Return [X, Y] of the center of cell containing provided text 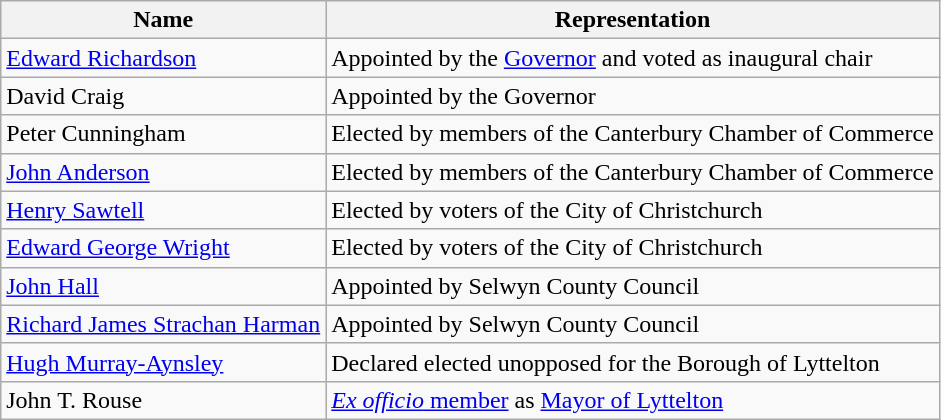
Appointed by the Governor and voted as inaugural chair [633, 58]
Henry Sawtell [164, 210]
David Craig [164, 96]
John Anderson [164, 172]
Peter Cunningham [164, 134]
John T. Rouse [164, 400]
Edward Richardson [164, 58]
Appointed by the Governor [633, 96]
Representation [633, 20]
Name [164, 20]
John Hall [164, 286]
Ex officio member as Mayor of Lyttelton [633, 400]
Edward George Wright [164, 248]
Declared elected unopposed for the Borough of Lyttelton [633, 362]
Richard James Strachan Harman [164, 324]
Hugh Murray-Aynsley [164, 362]
